Return (X, Y) of the center of cell containing provided text 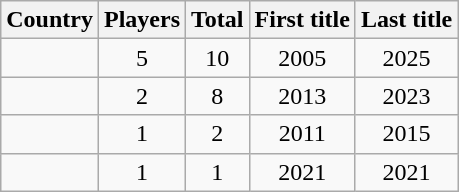
5 (142, 58)
2011 (302, 134)
Total (218, 20)
2025 (406, 58)
2023 (406, 96)
8 (218, 96)
Last title (406, 20)
2015 (406, 134)
2005 (302, 58)
10 (218, 58)
Country (50, 20)
First title (302, 20)
Players (142, 20)
2013 (302, 96)
